Identify which cell holds the provided text, then report its [X, Y] central coordinate. 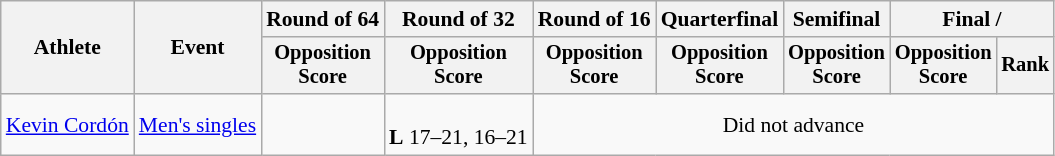
Semifinal [836, 19]
Round of 64 [322, 19]
Rank [1025, 66]
Athlete [68, 48]
Did not advance [794, 124]
Event [198, 48]
L 17–21, 16–21 [458, 124]
Final / [972, 19]
Kevin Cordón [68, 124]
Round of 32 [458, 19]
Round of 16 [594, 19]
Quarterfinal [720, 19]
Men's singles [198, 124]
